Detect which cell encompasses the target text, then output its [X, Y] center coordinate. 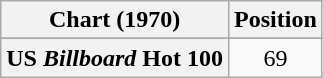
Chart (1970) [115, 20]
Position [276, 20]
US Billboard Hot 100 [115, 58]
69 [276, 58]
